For the text-containing cell, return its midpoint in (x, y) coordinate format. 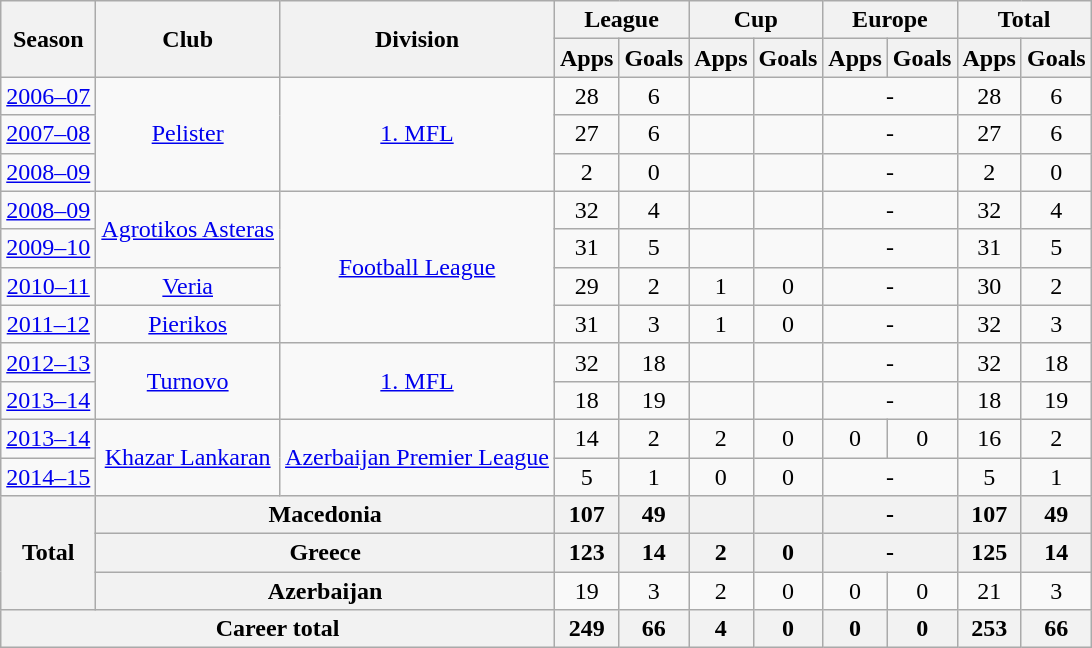
249 (586, 629)
Turnovo (188, 381)
2007–08 (48, 134)
League (621, 20)
Azerbaijan (326, 591)
Career total (278, 629)
125 (989, 553)
Pelister (188, 134)
2011–12 (48, 324)
2006–07 (48, 96)
Greece (326, 553)
Agrotikos Asteras (188, 229)
21 (989, 591)
16 (989, 438)
Azerbaijan Premier League (418, 457)
253 (989, 629)
Europe (890, 20)
2010–11 (48, 286)
Cup (756, 20)
2012–13 (48, 362)
Macedonia (326, 515)
2009–10 (48, 248)
Football League (418, 267)
Veria (188, 286)
Division (418, 39)
Club (188, 39)
29 (586, 286)
Pierikos (188, 324)
30 (989, 286)
Season (48, 39)
123 (586, 553)
Khazar Lankaran (188, 457)
2014–15 (48, 477)
